Determine the (X, Y) coordinate at the center of the cell enclosing the given text.  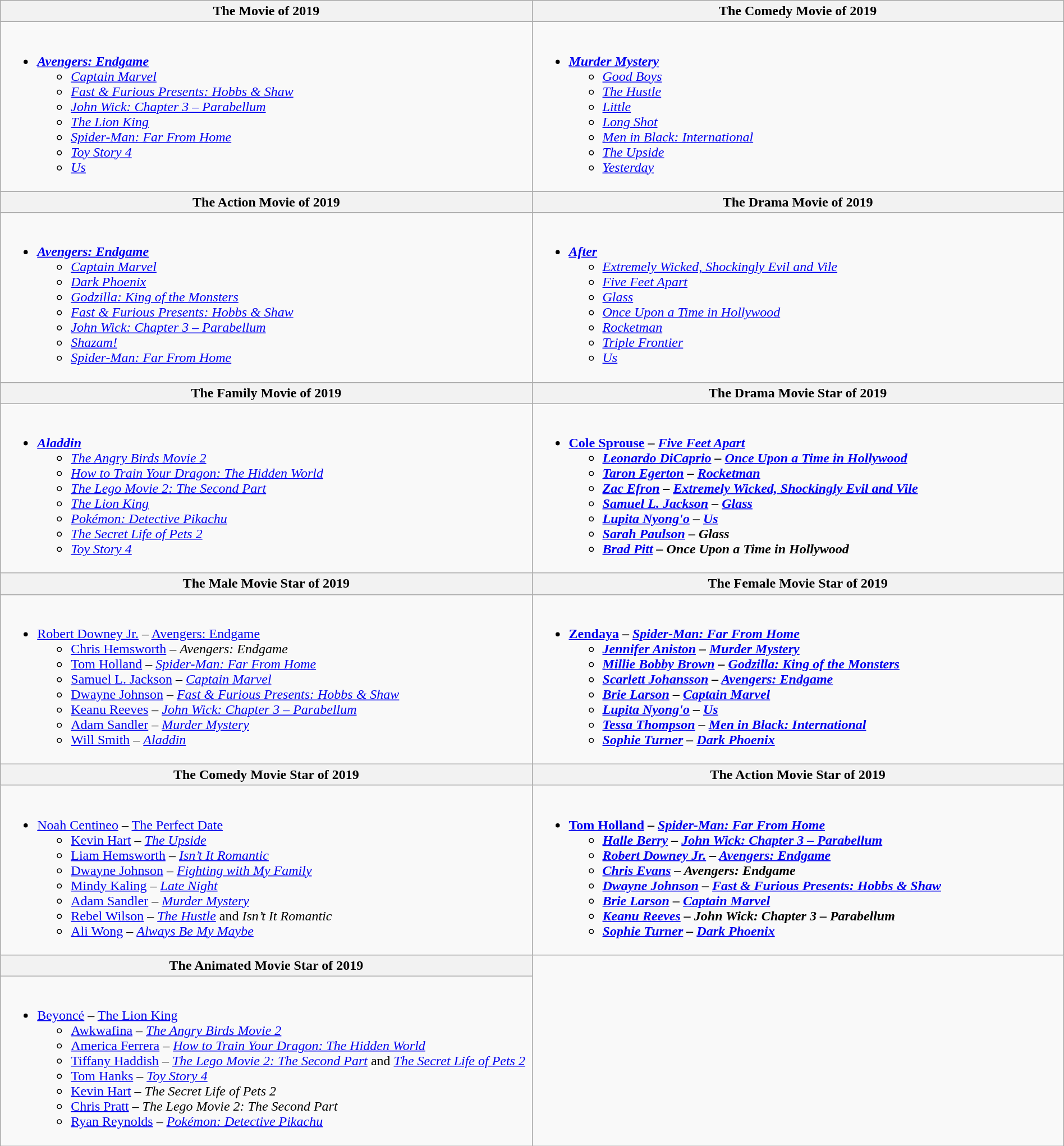
AfterExtremely Wicked, Shockingly Evil and VileFive Feet ApartGlassOnce Upon a Time in HollywoodRocketmanTriple FrontierUs (798, 297)
Murder MysteryGood BoysThe HustleLittleLong ShotMen in Black: InternationalThe UpsideYesterday (798, 107)
The Animated Movie Star of 2019 (266, 965)
The Family Movie of 2019 (266, 393)
The Female Movie Star of 2019 (798, 584)
The Action Movie of 2019 (266, 202)
The Male Movie Star of 2019 (266, 584)
The Action Movie Star of 2019 (798, 774)
The Comedy Movie of 2019 (798, 11)
The Drama Movie of 2019 (798, 202)
The Drama Movie Star of 2019 (798, 393)
The Movie of 2019 (266, 11)
The Comedy Movie Star of 2019 (266, 774)
